Provide the (x, y) coordinate of the cell's center where the given text is located.  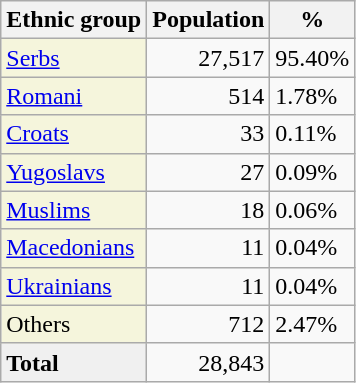
Total (74, 362)
Muslims (74, 210)
18 (208, 210)
Croats (74, 134)
% (312, 20)
Ethnic group (74, 20)
0.06% (312, 210)
Yugoslavs (74, 172)
1.78% (312, 96)
514 (208, 96)
Others (74, 324)
27,517 (208, 58)
28,843 (208, 362)
27 (208, 172)
Ukrainians (74, 286)
0.09% (312, 172)
33 (208, 134)
2.47% (312, 324)
712 (208, 324)
Population (208, 20)
Macedonians (74, 248)
Serbs (74, 58)
0.11% (312, 134)
95.40% (312, 58)
Romani (74, 96)
